Detect which cell encompasses the target text, then output its (X, Y) center coordinate. 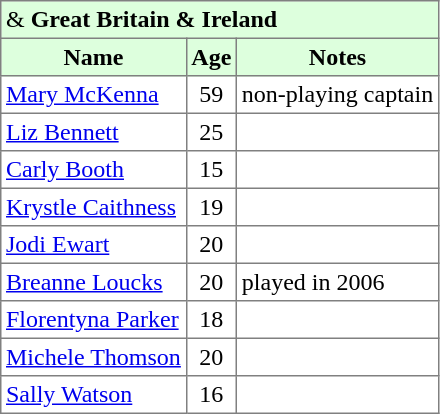
non-playing captain (338, 95)
Florentyna Parker (94, 320)
18 (211, 320)
Breanne Loucks (94, 282)
Notes (338, 57)
Mary McKenna (94, 95)
Krystle Caithness (94, 207)
& Great Britain & Ireland (220, 20)
Liz Bennett (94, 132)
15 (211, 170)
played in 2006 (338, 282)
Michele Thomson (94, 357)
19 (211, 207)
Age (211, 57)
16 (211, 395)
59 (211, 95)
Jodi Ewart (94, 245)
Carly Booth (94, 170)
25 (211, 132)
Sally Watson (94, 395)
Name (94, 57)
